Determine the [x, y] coordinate at the center of the cell enclosing the given text.  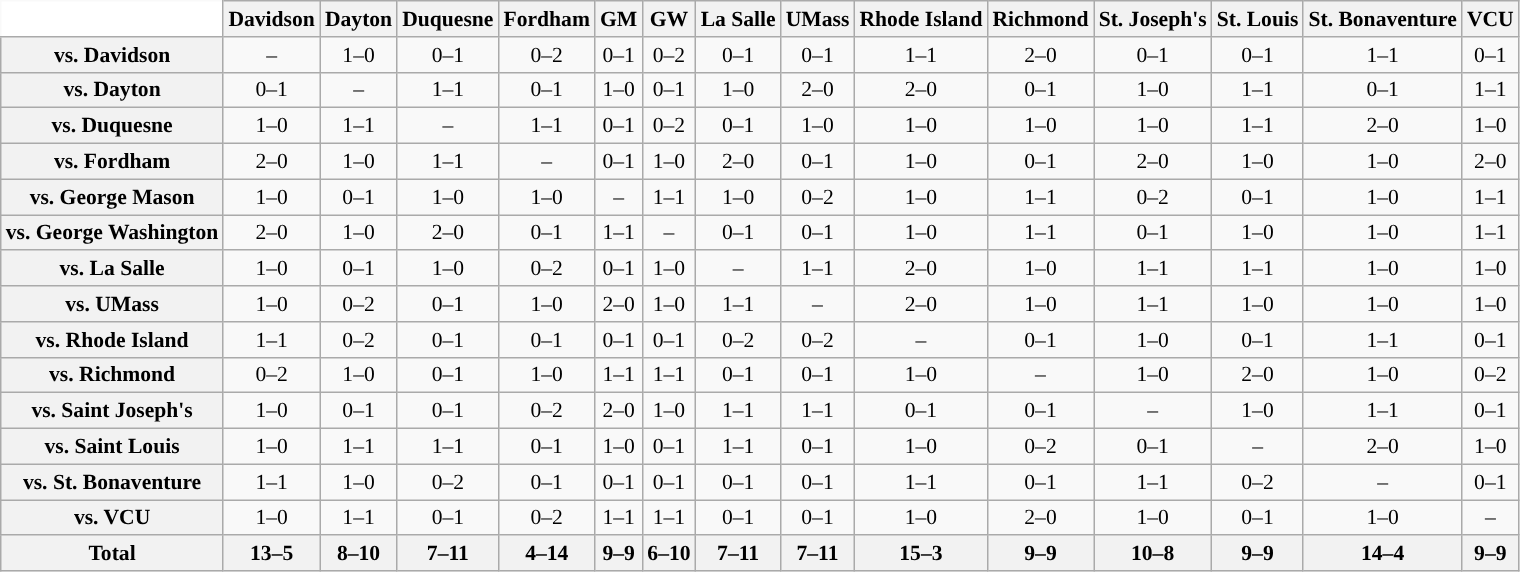
vs. VCU [112, 518]
6–10 [668, 554]
vs. UMass [112, 304]
vs. Saint Joseph's [112, 411]
Fordham [546, 19]
St. Joseph's [1153, 19]
vs. George Mason [112, 197]
8–10 [358, 554]
Duquesne [448, 19]
UMass [818, 19]
13–5 [272, 554]
La Salle [738, 19]
Richmond [1040, 19]
Total [112, 554]
vs. Saint Louis [112, 447]
4–14 [546, 554]
15–3 [920, 554]
vs. George Washington [112, 233]
Davidson [272, 19]
vs. Davidson [112, 55]
St. Louis [1258, 19]
Rhode Island [920, 19]
GM [618, 19]
Dayton [358, 19]
vs. Dayton [112, 90]
14–4 [1382, 554]
GW [668, 19]
vs. La Salle [112, 269]
vs. Richmond [112, 375]
vs. Fordham [112, 162]
VCU [1490, 19]
St. Bonaventure [1382, 19]
10–8 [1153, 554]
vs. Rhode Island [112, 340]
vs. Duquesne [112, 126]
vs. St. Bonaventure [112, 482]
